Identify which cell holds the provided text, then report its [x, y] central coordinate. 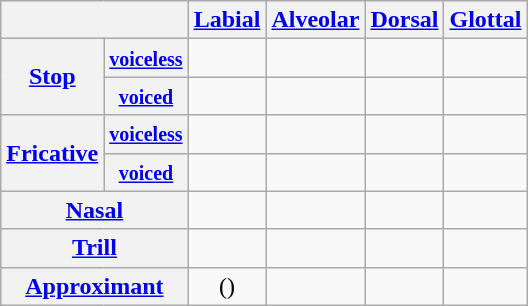
Nasal [94, 210]
Trill [94, 248]
Stop [52, 77]
Glottal [486, 20]
Labial [227, 20]
() [227, 286]
Fricative [52, 153]
Dorsal [404, 20]
Approximant [94, 286]
Alveolar [316, 20]
